Extract the [X, Y] coordinate from the center of the cell holding the provided text.  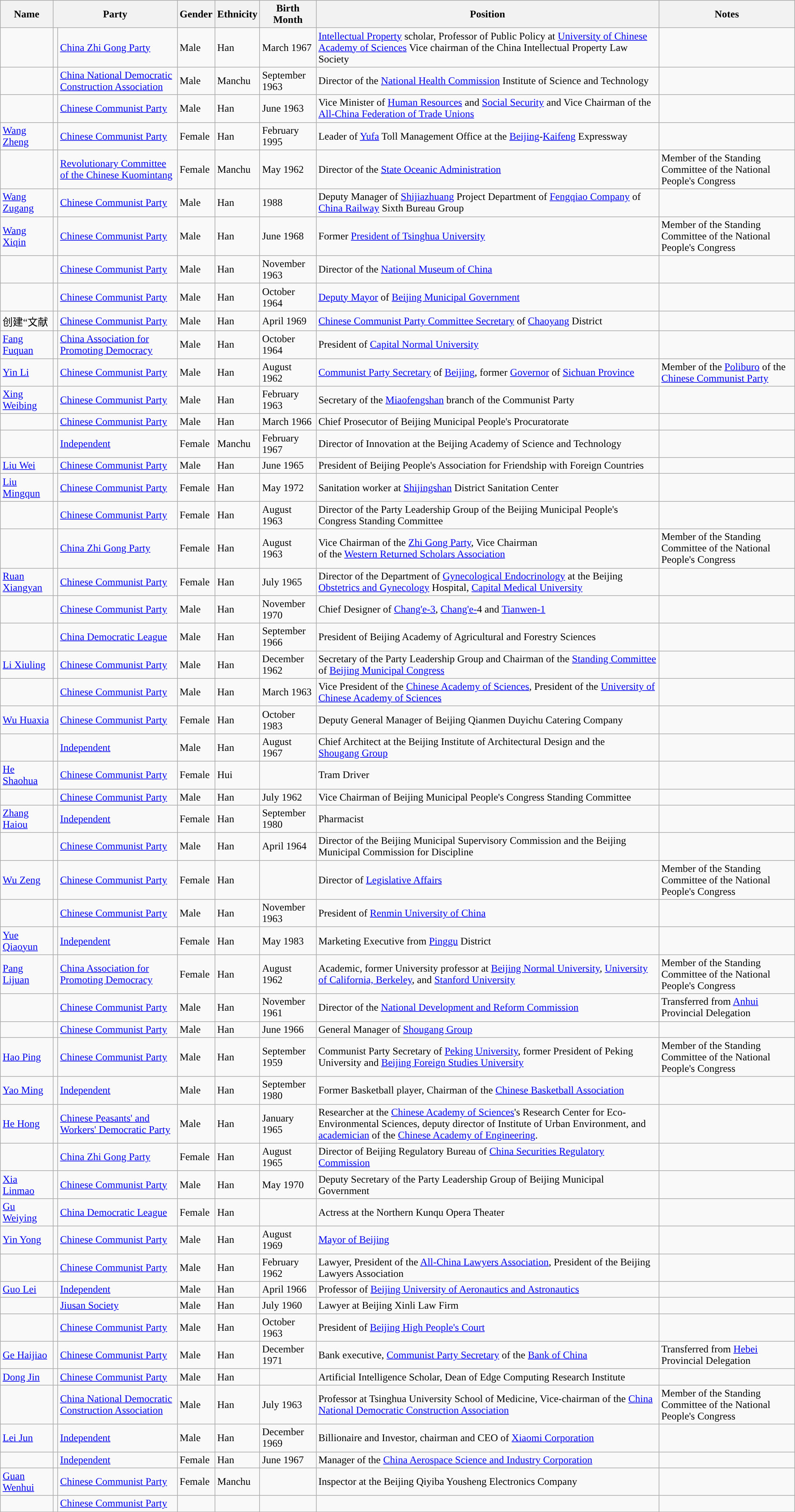
May 1962 [288, 169]
Xia Linmao [27, 1184]
Ruan Xiangyan [27, 582]
President of Capital Normal University [488, 345]
Liu Mingqun [27, 487]
June 1966 [288, 1029]
Li Xiuling [27, 665]
Professor of Beijing University of Aeronautics and Astronautics [488, 1290]
Lei Jun [27, 1438]
Pharmacist [488, 819]
October 1983 [288, 720]
April 1964 [288, 846]
May 1972 [288, 487]
Communist Party Secretary of Beijing, former Governor of Sichuan Province [488, 372]
July 1963 [288, 1405]
Director of Legislative Affairs [488, 880]
Chief Designer of Chang'e-3, Chang'e-4 and Tianwen-1 [488, 610]
May 1970 [288, 1184]
Bank executive, Communist Party Secretary of the Bank of China [488, 1355]
September 1966 [288, 637]
Director of the Party Leadership Group of the Beijing Municipal People's Congress Standing Committee [488, 515]
Director of Innovation at the Beijing Academy of Science and Technology [488, 444]
Wang Xiqin [27, 236]
President of Beijing Academy of Agricultural and Forestry Sciences [488, 637]
Ethnicity [237, 14]
June 1967 [288, 1460]
Hao Ping [27, 1057]
Chief Prosecutor of Beijing Municipal People's Procuratorate [488, 422]
President of Beijing People's Association for Friendship with Foreign Countries [488, 466]
Gender [196, 14]
Revolutionary Committee of the Chinese Kuomintang [118, 169]
Birth Month [288, 14]
Chinese Communist Party Committee Secretary of Chaoyang District [488, 321]
Director of the National Health Commission Institute of Science and Technology [488, 81]
Secretary of the Party Leadership Group and Chairman of the Standing Committee of Beijing Municipal Congress [488, 665]
August 1969 [288, 1239]
February 1995 [288, 136]
Xing Weibing [27, 400]
Member of the Poliburo of the Chinese Communist Party [727, 372]
Guo Lei [27, 1290]
Pang Lijuan [27, 974]
Billionaire and Investor, chairman and CEO of Xiaomi Corporation [488, 1438]
Ge Haijiao [27, 1355]
Chinese Peasants' and Workers' Democratic Party [118, 1124]
Transferred from Hebei Provincial Delegation [727, 1355]
Jiusan Society [118, 1306]
July 1962 [288, 797]
Actress at the Northern Kunqu Opera Theater [488, 1212]
July 1960 [288, 1306]
November 1961 [288, 1008]
Lawyer, President of the All-China Lawyers Association, President of the Beijing Lawyers Association [488, 1267]
Deputy Manager of Shijiazhuang Project Department of Fengqiao Company of China Railway Sixth Bureau Group [488, 203]
August 1965 [288, 1157]
September 1959 [288, 1057]
October 1963 [288, 1328]
Chief Architect at the Beijing Institute of Architectural Design and theShougang Group [488, 747]
Wu Zeng [27, 880]
August 1967 [288, 747]
July 1965 [288, 582]
Yin Li [27, 372]
Guan Wenhui [27, 1481]
Academic, former University professor at Beijing Normal University, University of California, Berkeley, and Stanford University [488, 974]
President of Beijing High People's Court [488, 1328]
March 1963 [288, 692]
1988 [288, 203]
Name [27, 14]
March 1966 [288, 422]
Vice President of the Chinese Academy of Sciences, President of the University of Chinese Academy of Sciences [488, 692]
Hui [237, 775]
Former Basketball player, Chairman of the Chinese Basketball Association [488, 1090]
Director of the Department of Gynecological Endocrinology at the Beijing Obstetrics and Gynecology Hospital, Capital Medical University [488, 582]
Yin Yong [27, 1239]
Director of the National Development and Reform Commission [488, 1008]
Artificial Intelligence Scholar, Dean of Edge Computing Research Institute [488, 1377]
President of Renmin University of China [488, 913]
Manager of the China Aerospace Science and Industry Corporation [488, 1460]
December 1969 [288, 1438]
He Hong [27, 1124]
Director of the State Oceanic Administration [488, 169]
Inspector at the Beijing Qiyiba Yousheng Electronics Company [488, 1481]
Deputy General Manager of Beijing Qianmen Duyichu Catering Company [488, 720]
Wang Zugang [27, 203]
Communist Party Secretary of Peking University, former President of Peking University and Beijing Foreign Studies University [488, 1057]
Mayor of Beijing [488, 1239]
January 1965 [288, 1124]
June 1963 [288, 109]
Professor at Tsinghua University School of Medicine, Vice-chairman of the China National Democratic Construction Association [488, 1405]
Former President of Tsinghua University [488, 236]
Vice Chairman of Beijing Municipal People's Congress Standing Committee [488, 797]
Dong Jin [27, 1377]
Deputy Secretary of the Party Leadership Group of Beijing Municipal Government [488, 1184]
September 1963 [288, 81]
Fang Fuquan [27, 345]
Gu Weiying [27, 1212]
Liu Wei [27, 466]
Yao Ming [27, 1090]
Leader of Yufa Toll Management Office at the Beijing-Kaifeng Expressway [488, 136]
Director of Beijing Regulatory Bureau of China Securities Regulatory Commission [488, 1157]
Wang Zheng [27, 136]
February 1967 [288, 444]
June 1968 [288, 236]
Vice Minister of Human Resources and Social Security and Vice Chairman of the All-China Federation of Trade Unions [488, 109]
Party [116, 14]
March 1967 [288, 48]
April 1966 [288, 1290]
Sanitation worker at Shijingshan District Sanitation Center [488, 487]
February 1962 [288, 1267]
April 1969 [288, 321]
Yue Qiaoyun [27, 941]
Vice Chairman of the Zhi Gong Party, Vice Chairmanof the Western Returned Scholars Association [488, 548]
Marketing Executive from Pinggu District [488, 941]
Deputy Mayor of Beijing Municipal Government [488, 297]
November 1970 [288, 610]
December 1971 [288, 1355]
Notes [727, 14]
Position [488, 14]
May 1983 [288, 941]
February 1963 [288, 400]
December 1962 [288, 665]
Transferred from Anhui Provincial Delegation [727, 1008]
创建“文献 [27, 321]
He Shaohua [27, 775]
Secretary of the Miaofengshan branch of the Communist Party [488, 400]
Zhang Haiou [27, 819]
June 1965 [288, 466]
Tram Driver [488, 775]
Wu Huaxia [27, 720]
Director of the National Museum of China [488, 269]
General Manager of Shougang Group [488, 1029]
Lawyer at Beijing Xinli Law Firm [488, 1306]
Director of the Beijing Municipal Supervisory Commission and the Beijing Municipal Commission for Discipline [488, 846]
